Capture the cell that displays the provided text and extract its (x, y) central coordinate. 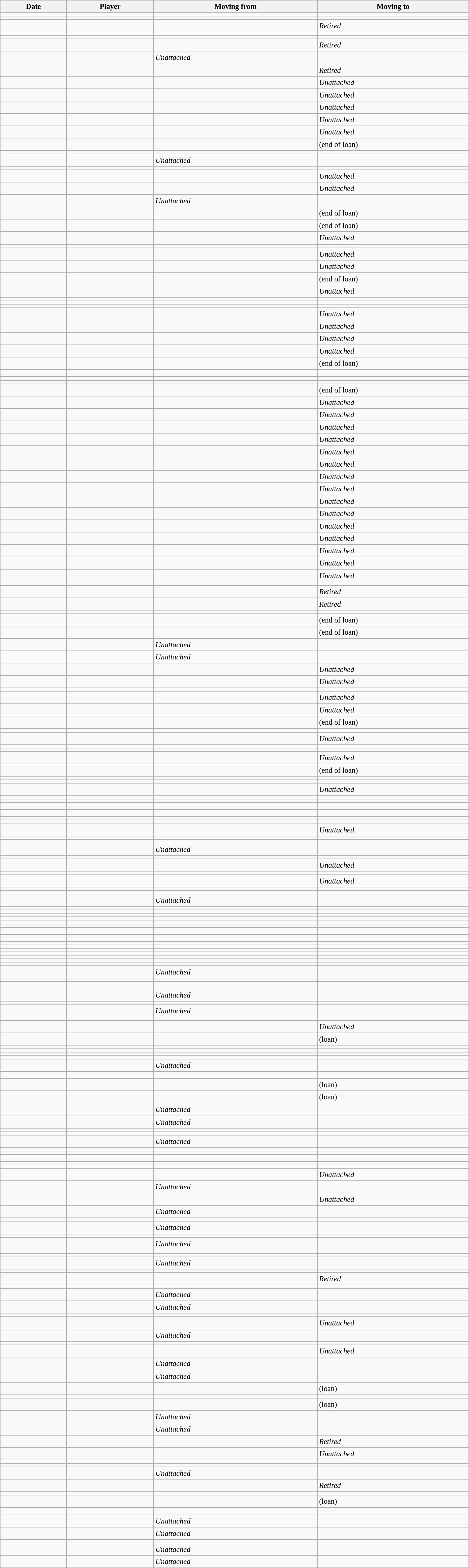
Moving from (235, 7)
Moving to (393, 7)
Player (110, 7)
Date (34, 7)
